Search for the cell housing the specified text and yield its (X, Y) center coordinate. 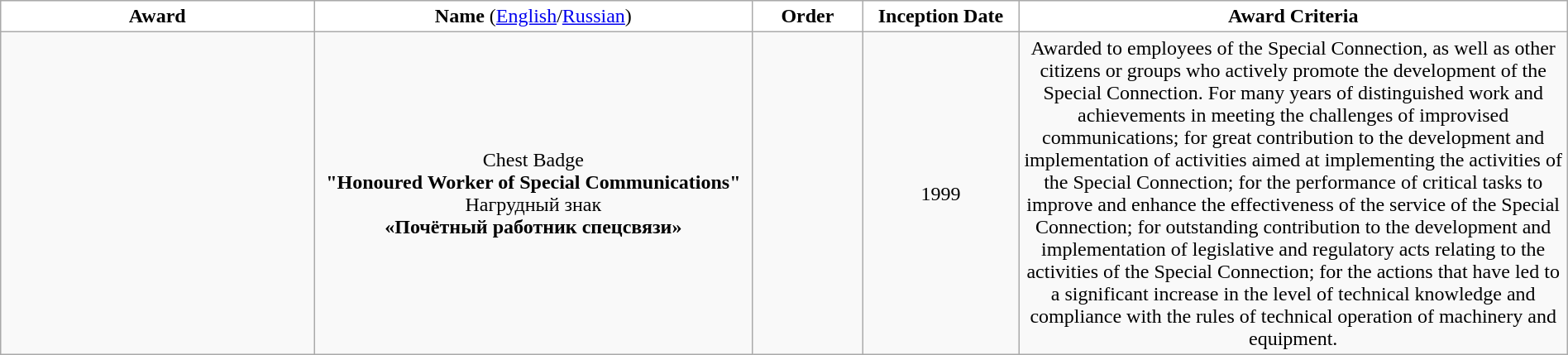
Order (807, 17)
Award (157, 17)
Inception Date (941, 17)
Chest Badge"Honoured Worker of Special Communications"Нагрудный знак«Почётный работник спецсвязи» (533, 194)
Name (English/Russian) (533, 17)
Award Criteria (1293, 17)
1999 (941, 194)
